Scan for the cell matching the given text and deliver its [X, Y] coordinate at center. 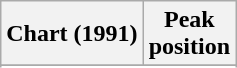
Chart (1991) [72, 34]
Peakposition [189, 34]
